Search for the cell housing the specified text and yield its (x, y) center coordinate. 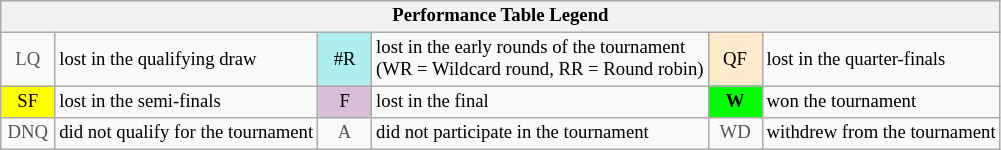
A (345, 134)
SF (28, 102)
lost in the final (540, 102)
QF (735, 60)
F (345, 102)
won the tournament (881, 102)
did not participate in the tournament (540, 134)
#R (345, 60)
withdrew from the tournament (881, 134)
lost in the qualifying draw (186, 60)
lost in the quarter-finals (881, 60)
lost in the early rounds of the tournament(WR = Wildcard round, RR = Round robin) (540, 60)
LQ (28, 60)
WD (735, 134)
DNQ (28, 134)
lost in the semi-finals (186, 102)
Performance Table Legend (500, 16)
W (735, 102)
did not qualify for the tournament (186, 134)
